Capture the cell that displays the provided text and extract its (x, y) central coordinate. 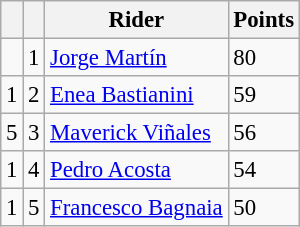
50 (264, 208)
3 (34, 133)
4 (34, 170)
56 (264, 133)
Points (264, 20)
2 (34, 95)
54 (264, 170)
Pedro Acosta (136, 170)
Enea Bastianini (136, 95)
80 (264, 58)
59 (264, 95)
Jorge Martín (136, 58)
Francesco Bagnaia (136, 208)
Maverick Viñales (136, 133)
Rider (136, 20)
